Locate the cell with the specified text and output its (X, Y) center coordinate. 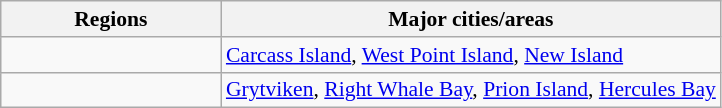
Grytviken, Right Whale Bay, Prion Island, Hercules Bay (471, 90)
Carcass Island, West Point Island, New Island (471, 55)
Major cities/areas (471, 19)
Regions (111, 19)
